Detect which cell encompasses the target text, then output its [X, Y] center coordinate. 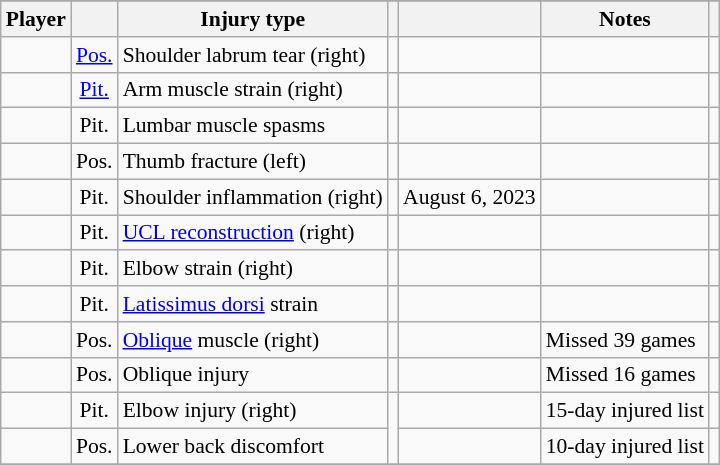
Latissimus dorsi strain [253, 304]
Player [36, 19]
Oblique muscle (right) [253, 340]
Missed 39 games [625, 340]
Injury type [253, 19]
Thumb fracture (left) [253, 162]
UCL reconstruction (right) [253, 233]
Oblique injury [253, 375]
Shoulder inflammation (right) [253, 197]
Lumbar muscle spasms [253, 126]
Notes [625, 19]
10-day injured list [625, 447]
August 6, 2023 [470, 197]
Elbow strain (right) [253, 269]
Arm muscle strain (right) [253, 90]
Shoulder labrum tear (right) [253, 55]
15-day injured list [625, 411]
Elbow injury (right) [253, 411]
Lower back discomfort [253, 447]
Missed 16 games [625, 375]
